Identify which cell holds the provided text, then report its [x, y] central coordinate. 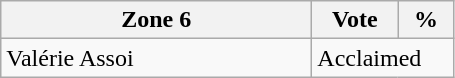
% [426, 20]
Zone 6 [156, 20]
Acclaimed [383, 58]
Valérie Assoi [156, 58]
Vote [355, 20]
